Return the (x, y) coordinate for the center point of the cell that contains the specified text.  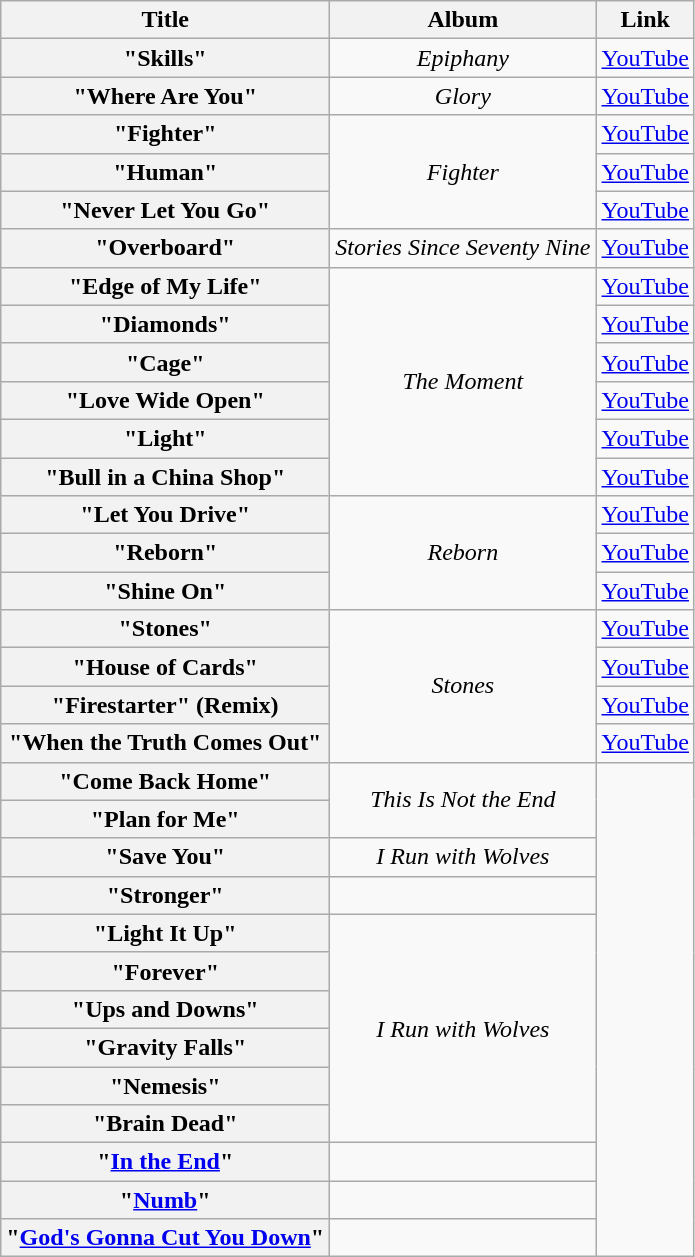
"Where Are You" (166, 96)
"Let You Drive" (166, 515)
The Moment (463, 381)
"Light It Up" (166, 933)
"Edge of My Life" (166, 286)
"Forever" (166, 971)
"Shine On" (166, 591)
"Diamonds" (166, 324)
"Plan for Me" (166, 819)
"Fighter" (166, 134)
Album (463, 20)
This Is Not the End (463, 800)
"Save You" (166, 857)
Glory (463, 96)
"Never Let You Go" (166, 210)
Fighter (463, 172)
"Bull in a China Shop" (166, 477)
"House of Cards" (166, 667)
"Come Back Home" (166, 781)
Stones (463, 686)
"Gravity Falls" (166, 1047)
"Ups and Downs" (166, 1009)
"Human" (166, 172)
"God's Gonna Cut You Down" (166, 1238)
"Reborn" (166, 553)
"Numb" (166, 1200)
"Brain Dead" (166, 1124)
Stories Since Seventy Nine (463, 248)
"Skills" (166, 58)
"Light" (166, 438)
Title (166, 20)
"Firestarter" (Remix) (166, 705)
"In the End" (166, 1162)
Reborn (463, 553)
"Stones" (166, 629)
"Overboard" (166, 248)
Epiphany (463, 58)
"Cage" (166, 362)
"Nemesis" (166, 1085)
"When the Truth Comes Out" (166, 743)
"Love Wide Open" (166, 400)
"Stronger" (166, 895)
Link (645, 20)
